Search for the cell housing the specified text and yield its (x, y) center coordinate. 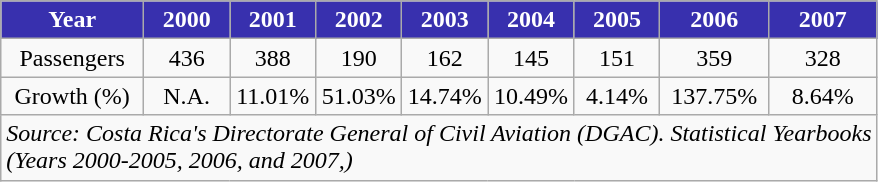
2000 (187, 20)
Year (72, 20)
14.74% (445, 96)
2001 (273, 20)
2005 (617, 20)
2004 (531, 20)
2002 (359, 20)
8.64% (824, 96)
N.A. (187, 96)
2003 (445, 20)
Passengers (72, 58)
2007 (824, 20)
Growth (%) (72, 96)
51.03% (359, 96)
145 (531, 58)
151 (617, 58)
4.14% (617, 96)
162 (445, 58)
137.75% (714, 96)
388 (273, 58)
Source: Costa Rica's Directorate General of Civil Aviation (DGAC). Statistical Yearbooks(Years 2000-2005, 2006, and 2007,) (439, 148)
10.49% (531, 96)
11.01% (273, 96)
190 (359, 58)
359 (714, 58)
328 (824, 58)
2006 (714, 20)
436 (187, 58)
